For the text-containing cell, return its midpoint in (x, y) coordinate format. 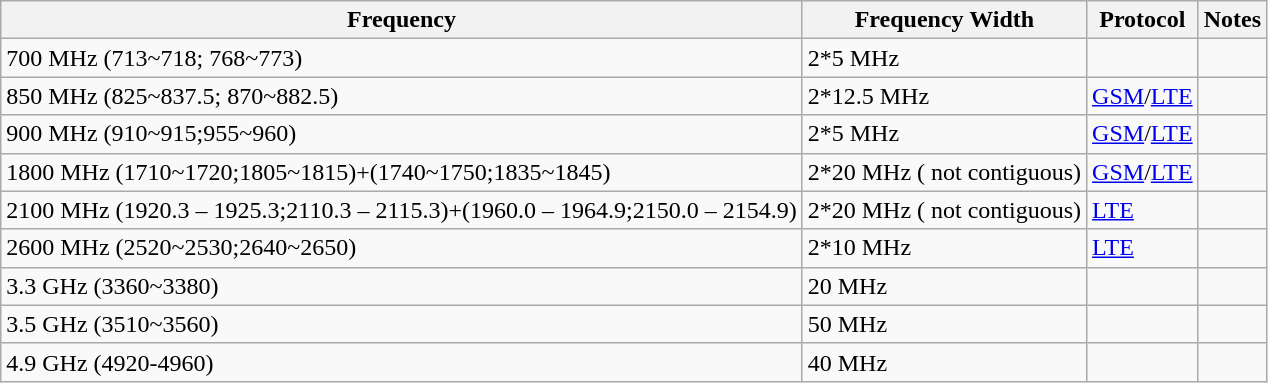
3.3 GHz (3360~3380) (402, 286)
50 MHz (944, 324)
2*10 MHz (944, 248)
900 MHz (910~915;955~960) (402, 134)
20 MHz (944, 286)
2100 MHz (1920.3 – 1925.3;2110.3 – 2115.3)+(1960.0 – 1964.9;2150.0 – 2154.9) (402, 210)
700 MHz (713~718; 768~773) (402, 58)
Frequency (402, 20)
850 MHz (825~837.5; 870~882.5) (402, 96)
Frequency Width (944, 20)
4.9 GHz (4920-4960) (402, 362)
40 MHz (944, 362)
2*12.5 MHz (944, 96)
3.5 GHz (3510~3560) (402, 324)
Protocol (1143, 20)
1800 MHz (1710~1720;1805~1815)+(1740~1750;1835~1845) (402, 172)
Notes (1232, 20)
2600 MHz (2520~2530;2640~2650) (402, 248)
